Provide the [x, y] coordinate of the cell's center where the given text is located.  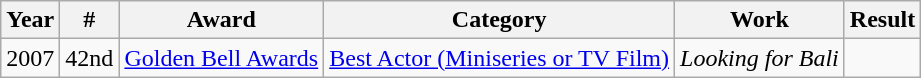
# [90, 20]
Award [222, 20]
Work [760, 20]
Golden Bell Awards [222, 58]
Year [30, 20]
42nd [90, 58]
2007 [30, 58]
Result [882, 20]
Best Actor (Miniseries or TV Film) [500, 58]
Category [500, 20]
Looking for Bali [760, 58]
